Return (X, Y) of the center of cell containing provided text 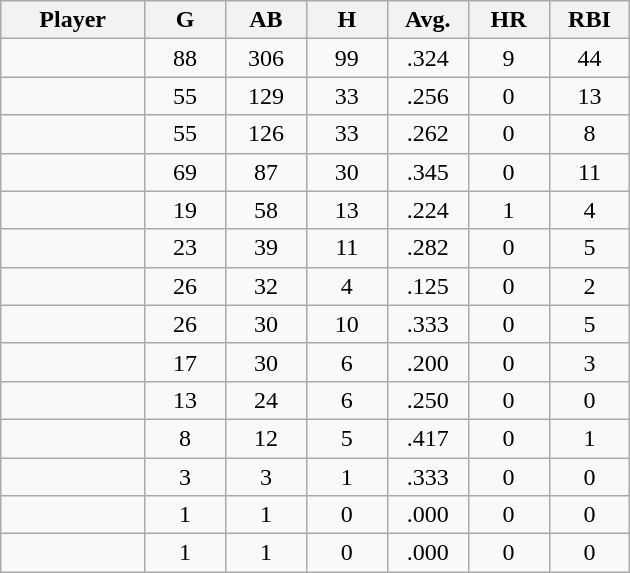
RBI (590, 20)
44 (590, 58)
58 (266, 210)
.324 (428, 58)
.345 (428, 172)
AB (266, 20)
Player (73, 20)
10 (346, 324)
9 (508, 58)
39 (266, 248)
23 (186, 248)
.224 (428, 210)
126 (266, 134)
32 (266, 286)
Avg. (428, 20)
87 (266, 172)
G (186, 20)
129 (266, 96)
306 (266, 58)
24 (266, 400)
.417 (428, 438)
.125 (428, 286)
H (346, 20)
17 (186, 362)
69 (186, 172)
.262 (428, 134)
HR (508, 20)
.250 (428, 400)
.200 (428, 362)
19 (186, 210)
.256 (428, 96)
2 (590, 286)
.282 (428, 248)
88 (186, 58)
12 (266, 438)
99 (346, 58)
